Extract the (x, y) coordinate from the center of the cell holding the provided text.  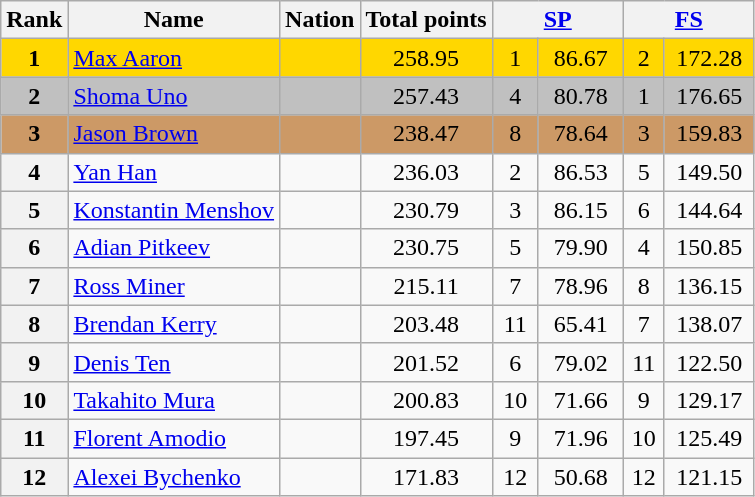
Adian Pitkeev (174, 248)
Total points (426, 20)
Max Aaron (174, 58)
71.96 (580, 438)
236.03 (426, 172)
86.67 (580, 58)
257.43 (426, 96)
Rank (34, 20)
150.85 (709, 248)
149.50 (709, 172)
129.17 (709, 400)
86.15 (580, 210)
121.15 (709, 477)
Ross Miner (174, 286)
144.64 (709, 210)
50.68 (580, 477)
80.78 (580, 96)
Konstantin Menshov (174, 210)
230.75 (426, 248)
200.83 (426, 400)
176.65 (709, 96)
Florent Amodio (174, 438)
172.28 (709, 58)
Takahito Mura (174, 400)
Alexei Bychenko (174, 477)
65.41 (580, 324)
79.02 (580, 362)
Name (174, 20)
SP (558, 20)
136.15 (709, 286)
Nation (320, 20)
159.83 (709, 134)
238.47 (426, 134)
138.07 (709, 324)
203.48 (426, 324)
71.66 (580, 400)
86.53 (580, 172)
201.52 (426, 362)
230.79 (426, 210)
Jason Brown (174, 134)
78.96 (580, 286)
197.45 (426, 438)
258.95 (426, 58)
125.49 (709, 438)
Yan Han (174, 172)
Brendan Kerry (174, 324)
78.64 (580, 134)
79.90 (580, 248)
FS (688, 20)
122.50 (709, 362)
215.11 (426, 286)
171.83 (426, 477)
Shoma Uno (174, 96)
Denis Ten (174, 362)
